Locate the cell with the specified text and output its [x, y] center coordinate. 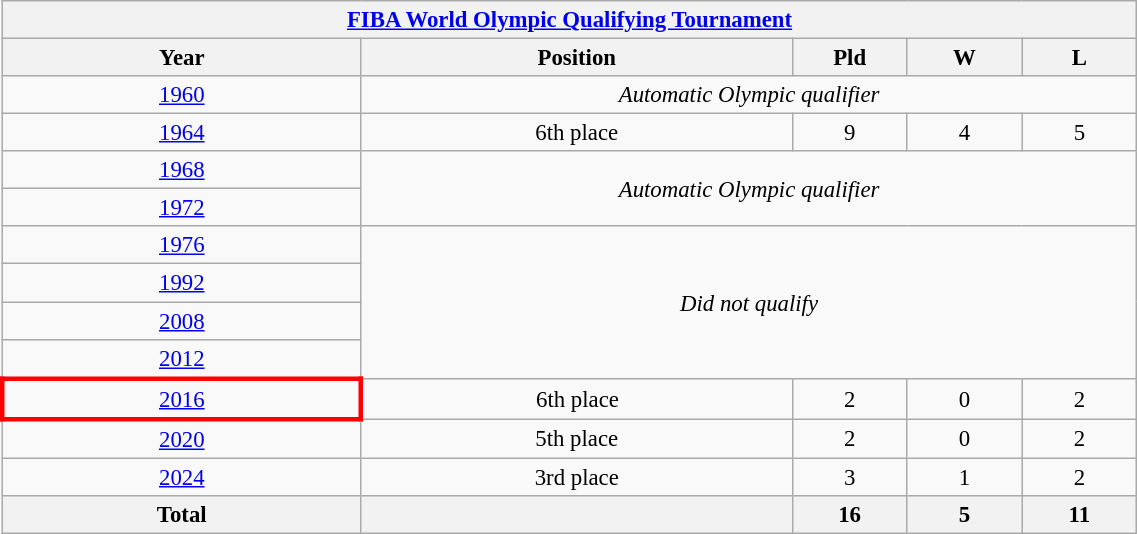
2016 [182, 398]
1992 [182, 283]
L [1080, 58]
1968 [182, 170]
2008 [182, 321]
1976 [182, 245]
Pld [850, 58]
3rd place [576, 477]
2012 [182, 358]
1972 [182, 208]
Did not qualify [749, 302]
2020 [182, 438]
Year [182, 58]
Total [182, 515]
4 [964, 133]
W [964, 58]
9 [850, 133]
2024 [182, 477]
FIBA World Olympic Qualifying Tournament [570, 20]
1960 [182, 95]
1964 [182, 133]
11 [1080, 515]
5th place [576, 438]
3 [850, 477]
1 [964, 477]
16 [850, 515]
Position [576, 58]
